From the cell containing the given text, extract its center point as (X, Y) coordinate. 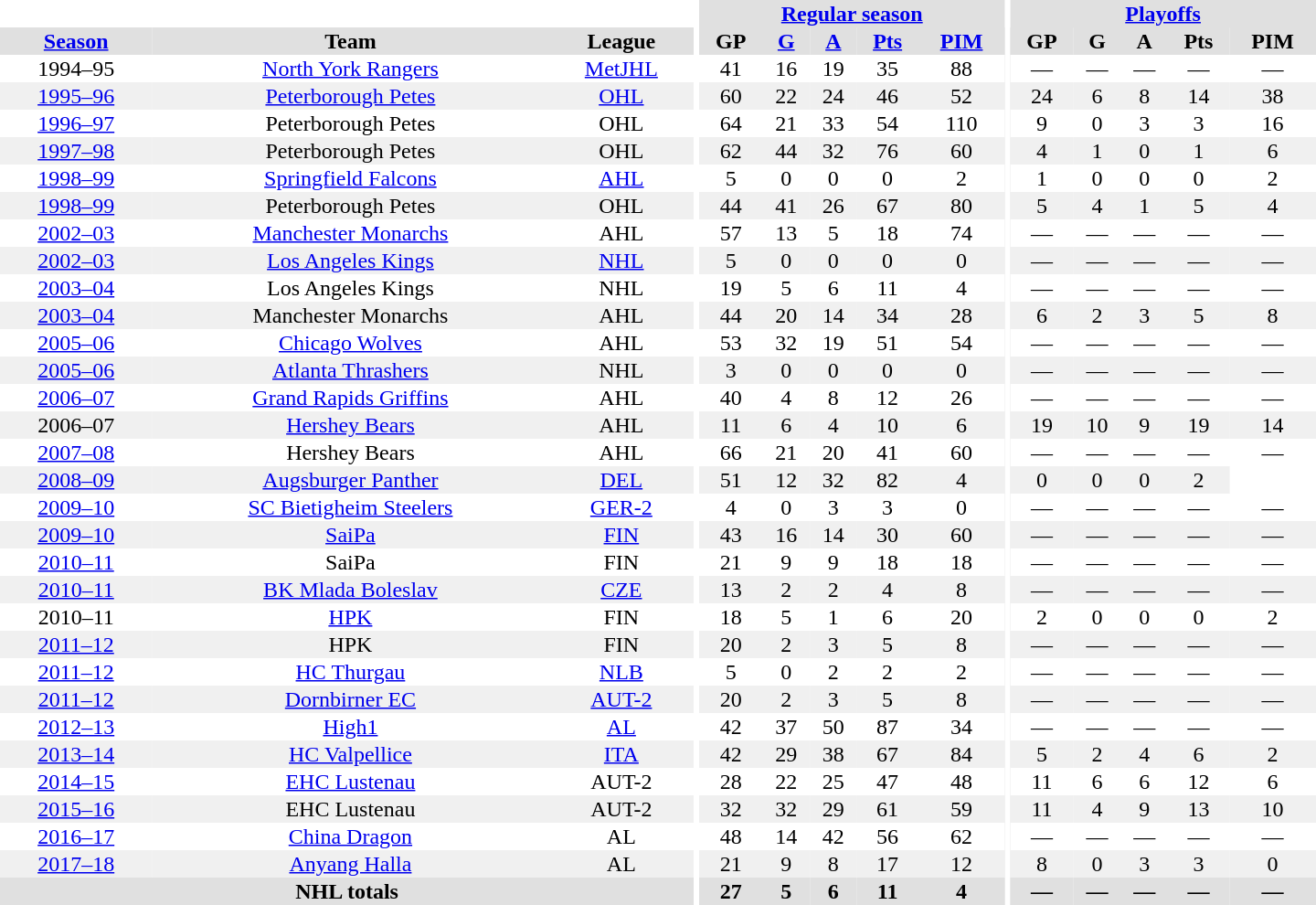
87 (888, 727)
2016–17 (76, 836)
35 (888, 69)
74 (961, 233)
CZE (621, 590)
Springfield Falcons (350, 178)
NLB (621, 672)
Team (350, 41)
1995–96 (76, 96)
88 (961, 69)
61 (888, 809)
Regular season (852, 14)
Grand Rapids Griffins (350, 398)
80 (961, 206)
Atlanta Thrashers (350, 370)
ITA (621, 754)
China Dragon (350, 836)
League (621, 41)
43 (731, 535)
NHL totals (347, 891)
Chicago Wolves (350, 343)
BK Mlada Boleslav (350, 590)
2015–16 (76, 809)
25 (833, 782)
MetJHL (621, 69)
Season (76, 41)
2014–15 (76, 782)
110 (961, 123)
84 (961, 754)
GER-2 (621, 507)
27 (731, 891)
Augsburger Panther (350, 480)
High1 (350, 727)
SC Bietigheim Steelers (350, 507)
DEL (621, 480)
56 (888, 836)
Dornbirner EC (350, 699)
50 (833, 727)
2012–13 (76, 727)
1994–95 (76, 69)
HC Thurgau (350, 672)
1996–97 (76, 123)
North York Rangers (350, 69)
33 (833, 123)
Anyang Halla (350, 864)
30 (888, 535)
2013–14 (76, 754)
76 (888, 151)
46 (888, 96)
47 (888, 782)
Playoffs (1162, 14)
53 (731, 343)
1997–98 (76, 151)
2017–18 (76, 864)
66 (731, 452)
52 (961, 96)
HC Valpellice (350, 754)
64 (731, 123)
2008–09 (76, 480)
40 (731, 398)
17 (888, 864)
2007–08 (76, 452)
57 (731, 233)
82 (888, 480)
59 (961, 809)
37 (786, 727)
